For the text-containing cell, return its midpoint in [X, Y] coordinate format. 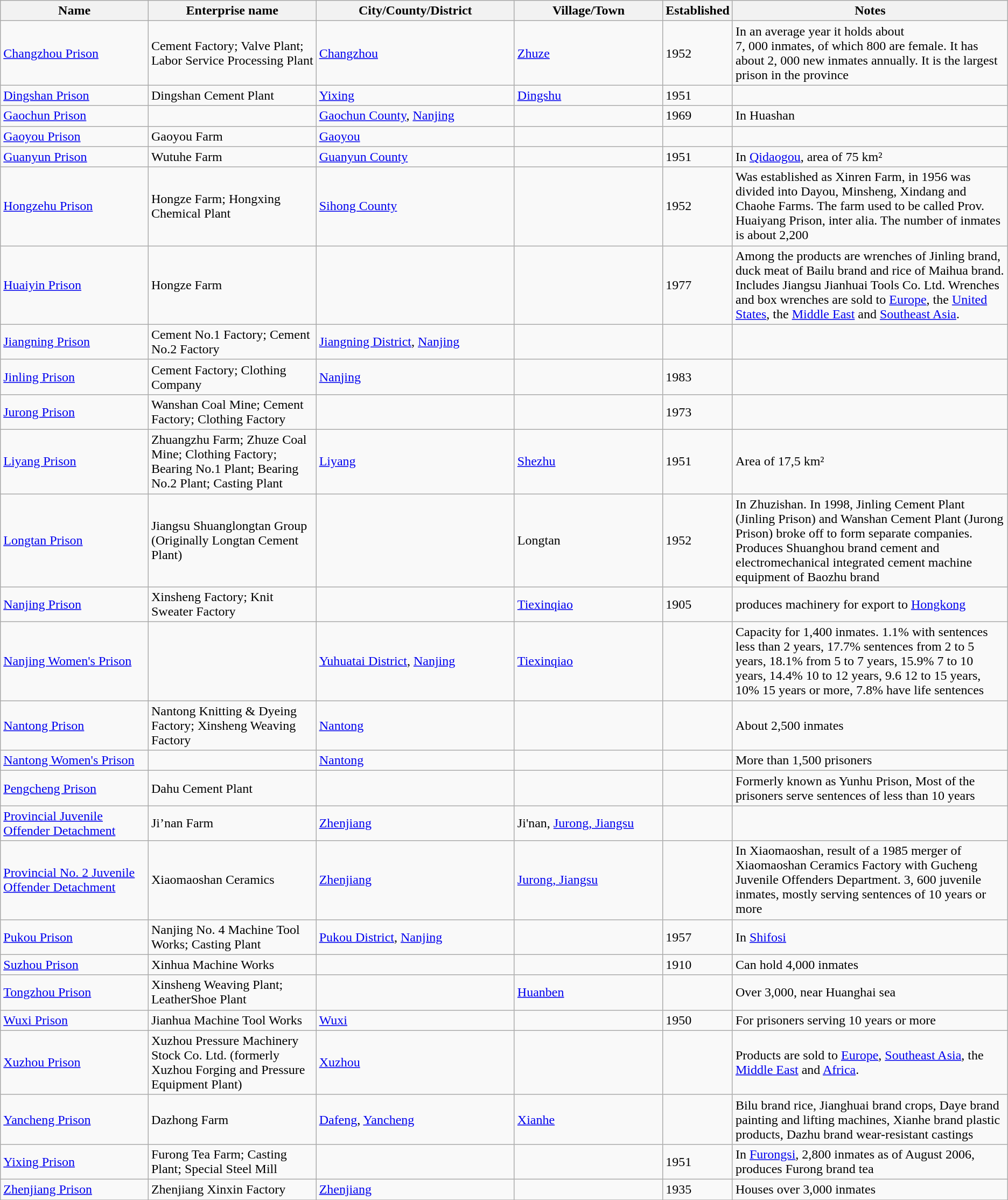
Jurong, Jiangsu [588, 880]
Nantong Prison [74, 725]
Provincial Juvenile Offender Detachment [74, 823]
Longtan [588, 540]
Suzhou Prison [74, 965]
1957 [698, 937]
Cement Factory; Valve Plant; Labor Service Processing Plant [232, 53]
Shezhu [588, 461]
1969 [698, 116]
Wuxi Prison [74, 1020]
Huanben [588, 992]
Over 3,000, near Huanghai sea [870, 992]
Hongze Farm [232, 285]
Xinsheng Factory; Knit Sweater Factory [232, 604]
Jiangning District, Nanjing [415, 341]
Cement No.1 Factory; Cement No.2 Factory [232, 341]
Zhuze [588, 53]
1983 [698, 377]
Bilu brand rice, Jianghuai brand crops, Daye brand painting and lifting machines, Xianhe brand plastic products, Dazhu brand wear-resistant castings [870, 1119]
Tongzhou Prison [74, 992]
Formerly known as Yunhu Prison, Most of the prisoners serve sentences of less than 10 years [870, 789]
Name [74, 11]
Gaochun Prison [74, 116]
Wutuhe Farm [232, 157]
Nanjing [415, 377]
Zhenjiang Xinxin Factory [232, 1189]
Ji’nan Farm [232, 823]
Jiangsu Shuanglongtan Group (Originally Longtan Cement Plant) [232, 540]
Liyang [415, 461]
Can hold 4,000 inmates [870, 965]
City/County/District [415, 11]
Dingshan Cement Plant [232, 95]
Yuhuatai District, Nanjing [415, 661]
Xuzhou [415, 1062]
Sihong County [415, 206]
Hongze Farm; Hongxing Chemical Plant [232, 206]
Pengcheng Prison [74, 789]
1905 [698, 604]
1977 [698, 285]
Dingshu [588, 95]
Longtan Prison [74, 540]
For prisoners serving 10 years or more [870, 1020]
Area of 17,5 km² [870, 461]
Nanjing Women's Prison [74, 661]
Wuxi [415, 1020]
Xuzhou Prison [74, 1062]
Zhuangzhu Farm; Zhuze Coal Mine; Clothing Factory; Bearing No.1 Plant; Bearing No.2 Plant; Casting Plant [232, 461]
1910 [698, 965]
Jianhua Machine Tool Works [232, 1020]
Nantong Knitting & Dyeing Factory; Xinsheng Weaving Factory [232, 725]
Yixing Prison [74, 1161]
1935 [698, 1189]
Guanyun Prison [74, 157]
Xinhua Machine Works [232, 965]
Dahu Cement Plant [232, 789]
Pukou District, Nanjing [415, 937]
Zhenjiang Prison [74, 1189]
In Qidaogou, area of 75 km² [870, 157]
Nanjing Prison [74, 604]
Liyang Prison [74, 461]
Notes [870, 11]
Village/Town [588, 11]
Xiaomaoshan Ceramics [232, 880]
Xianhe [588, 1119]
Dafeng, Yancheng [415, 1119]
Dingshan Prison [74, 95]
Ji'nan, Jurong, Jiangsu [588, 823]
1950 [698, 1020]
In Furongsi, 2,800 inmates as of August 2006, produces Furong brand tea [870, 1161]
Pukou Prison [74, 937]
Jinling Prison [74, 377]
Jurong Prison [74, 411]
Wanshan Coal Mine; Cement Factory; Clothing Factory [232, 411]
Furong Tea Farm; Casting Plant; Special Steel Mill [232, 1161]
Products are sold to Europe, Southeast Asia, the Middle East and Africa. [870, 1062]
Gaoyou Prison [74, 136]
produces machinery for export to Hongkong [870, 604]
Yixing [415, 95]
Houses over 3,000 inmates [870, 1189]
Gaochun County, Nanjing [415, 116]
Changzhou Prison [74, 53]
Provincial No. 2 Juvenile Offender Detachment [74, 880]
Hongzehu Prison [74, 206]
Xuzhou Pressure Machinery Stock Co. Ltd. (formerly Xuzhou Forging and Pressure Equipment Plant) [232, 1062]
Xinsheng Weaving Plant; LeatherShoe Plant [232, 992]
Gaoyou [415, 136]
Dazhong Farm [232, 1119]
Nanjing No. 4 Machine Tool Works; Casting Plant [232, 937]
Established [698, 11]
In Shifosi [870, 937]
About 2,500 inmates [870, 725]
Huaiyin Prison [74, 285]
Jiangning Prison [74, 341]
In Huashan [870, 116]
1973 [698, 411]
Guanyun County [415, 157]
More than 1,500 prisoners [870, 761]
Changzhou [415, 53]
Nantong Women's Prison [74, 761]
Yancheng Prison [74, 1119]
Cement Factory; Clothing Company [232, 377]
Enterprise name [232, 11]
Gaoyou Farm [232, 136]
